Capture the cell that displays the provided text and extract its [x, y] central coordinate. 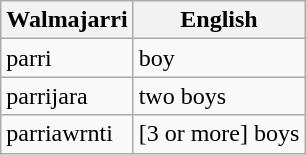
parriawrnti [67, 134]
English [219, 20]
parri [67, 58]
parrijara [67, 96]
[3 or more] boys [219, 134]
two boys [219, 96]
boy [219, 58]
Walmajarri [67, 20]
